Return (x, y) of the center of cell containing provided text 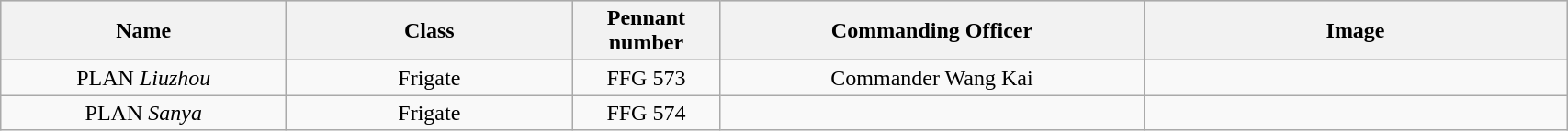
Class (430, 31)
Pennant number (647, 31)
Commanding Officer (931, 31)
PLAN Liuzhou (143, 78)
Image (1356, 31)
Name (143, 31)
Commander Wang Kai (931, 78)
FFG 573 (647, 78)
FFG 574 (647, 113)
PLAN Sanya (143, 113)
